Capture the cell that displays the provided text and extract its (x, y) central coordinate. 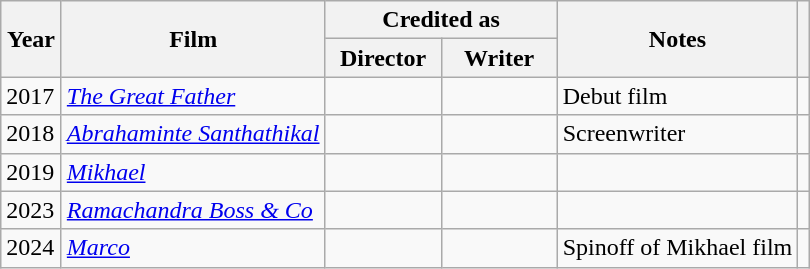
Mikhael (193, 172)
2024 (32, 248)
2018 (32, 134)
2023 (32, 210)
Film (193, 39)
Notes (678, 39)
Director (383, 58)
Screenwriter (678, 134)
The Great Father (193, 96)
2017 (32, 96)
Ramachandra Boss & Co (193, 210)
2019 (32, 172)
Abrahaminte Santhathikal (193, 134)
Spinoff of Mikhael film (678, 248)
Debut film (678, 96)
Credited as (441, 20)
Writer (499, 58)
Year (32, 39)
Marco (193, 248)
